Return the [X, Y] coordinate for the center point of the cell that contains the specified text.  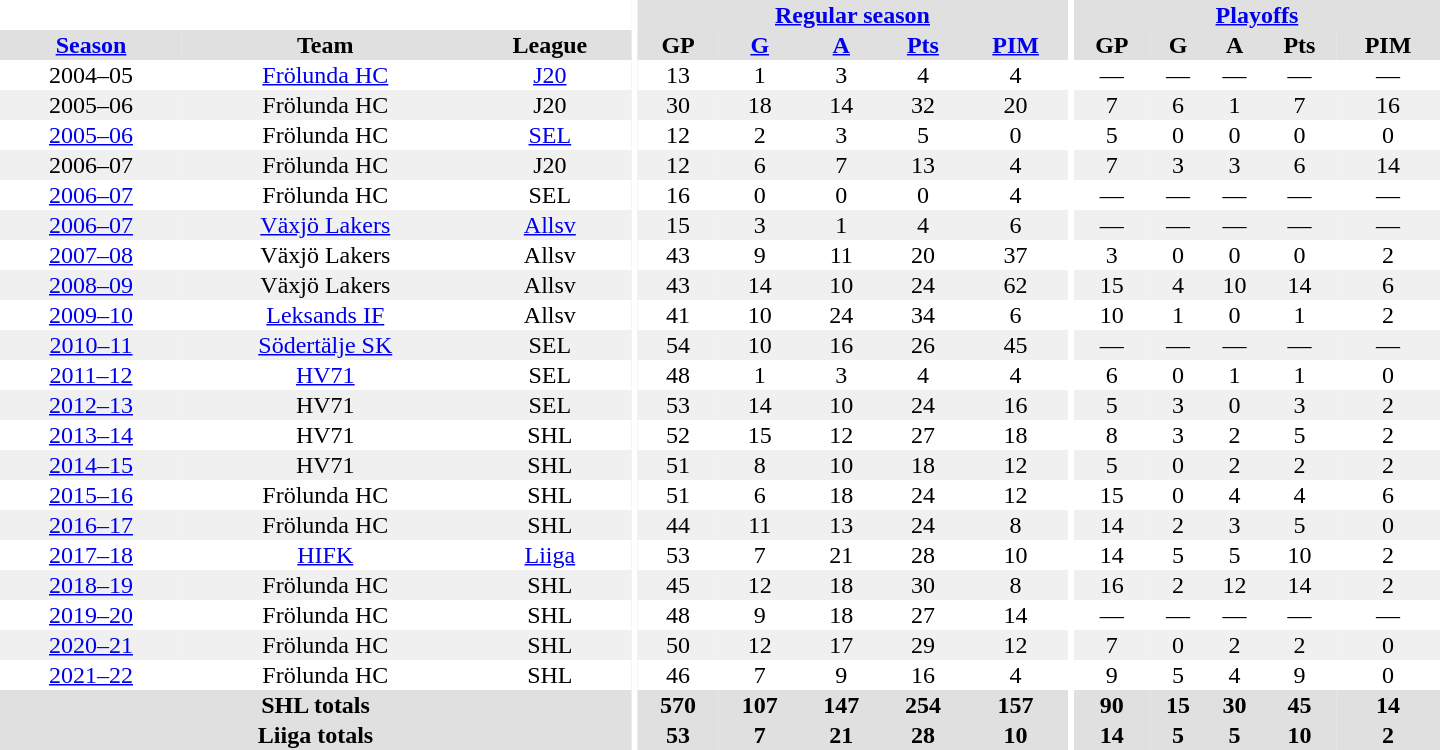
2007–08 [91, 255]
2021–22 [91, 675]
2016–17 [91, 525]
2009–10 [91, 315]
Liiga [550, 555]
2019–20 [91, 615]
32 [923, 105]
44 [678, 525]
Playoffs [1257, 15]
2012–13 [91, 405]
90 [1112, 705]
29 [923, 645]
League [550, 45]
2010–11 [91, 345]
2017–18 [91, 555]
34 [923, 315]
157 [1016, 705]
52 [678, 435]
2011–12 [91, 375]
2013–14 [91, 435]
2008–09 [91, 285]
26 [923, 345]
Leksands IF [326, 315]
2015–16 [91, 495]
HIFK [326, 555]
46 [678, 675]
Liiga totals [316, 735]
107 [760, 705]
54 [678, 345]
147 [842, 705]
2014–15 [91, 465]
Södertälje SK [326, 345]
2004–05 [91, 75]
62 [1016, 285]
Season [91, 45]
254 [923, 705]
SHL totals [316, 705]
Regular season [852, 15]
41 [678, 315]
Team [326, 45]
50 [678, 645]
17 [842, 645]
37 [1016, 255]
2018–19 [91, 585]
2020–21 [91, 645]
570 [678, 705]
